Scan for the cell matching the given text and deliver its (X, Y) coordinate at center. 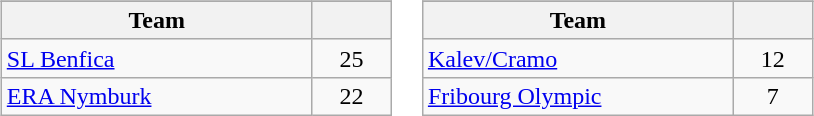
25 (352, 58)
12 (772, 58)
Fribourg Olympic (578, 96)
SL Benfica (156, 58)
Kalev/Cramo (578, 58)
ERA Nymburk (156, 96)
22 (352, 96)
7 (772, 96)
